Search for the cell housing the specified text and yield its (X, Y) center coordinate. 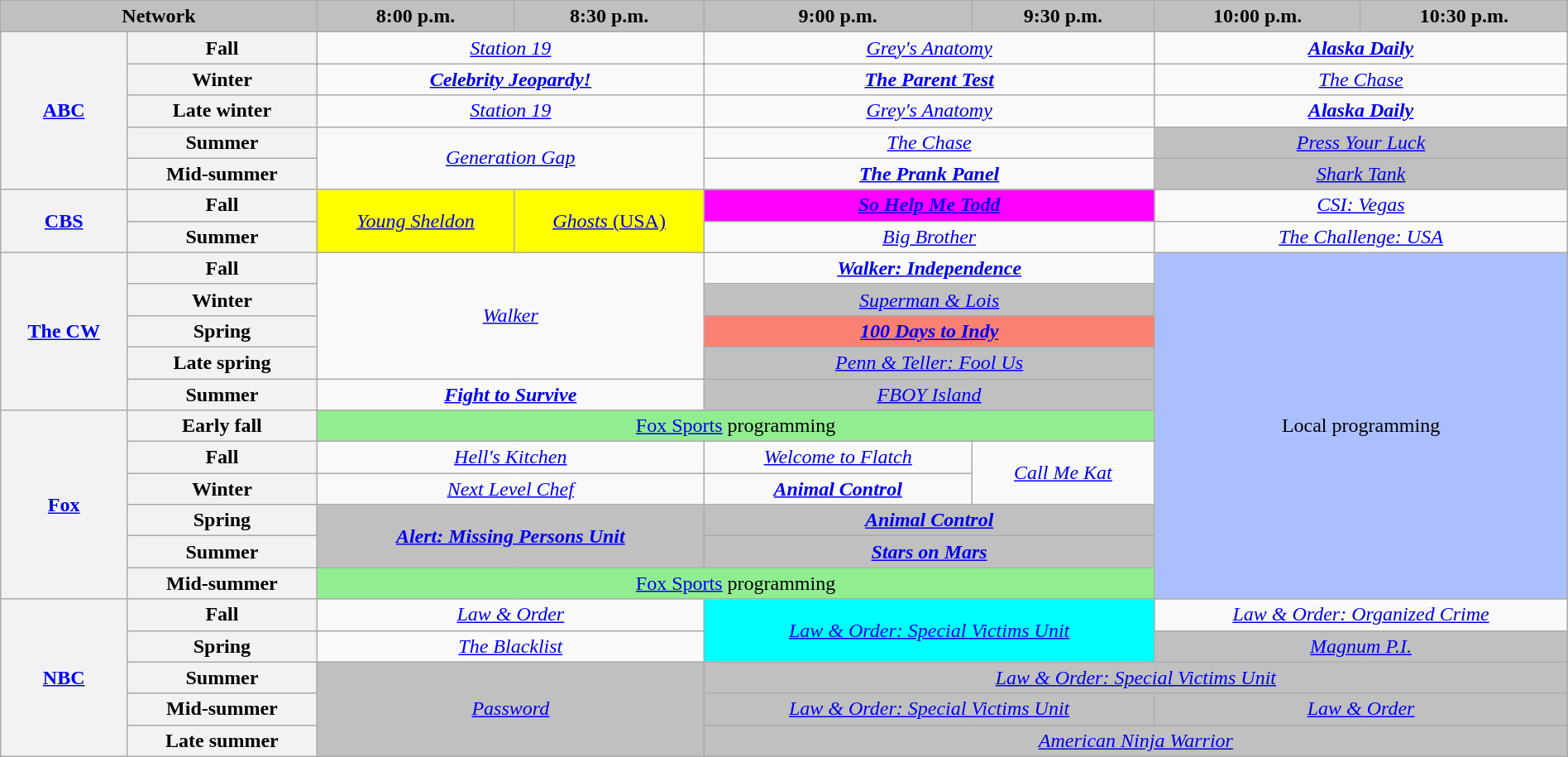
Celebrity Jeopardy! (510, 79)
Shark Tank (1361, 174)
Password (510, 709)
Late spring (222, 362)
Superman & Lois (929, 299)
Fox (65, 505)
Big Brother (929, 237)
The Parent Test (929, 79)
Late winter (222, 111)
Local programming (1361, 425)
Alert: Missing Persons Unit (510, 536)
100 Days to Indy (929, 331)
Stars on Mars (929, 552)
Generation Gap (510, 158)
So Help Me Todd (929, 205)
FBOY Island (929, 395)
Late summer (222, 740)
The Blacklist (510, 646)
The Prank Panel (929, 174)
Ghosts (USA) (610, 221)
9:30 p.m. (1064, 17)
The Challenge: USA (1361, 237)
10:00 p.m. (1258, 17)
Next Level Chef (510, 489)
CSI: Vegas (1361, 205)
Young Sheldon (415, 221)
9:00 p.m. (838, 17)
NBC (65, 678)
Hell's Kitchen (510, 458)
10:30 p.m. (1464, 17)
Law & Order: Organized Crime (1361, 615)
American Ninja Warrior (1135, 740)
8:00 p.m. (415, 17)
Press Your Luck (1361, 142)
Fight to Survive (510, 395)
ABC (65, 111)
8:30 p.m. (610, 17)
Call Me Kat (1064, 473)
The CW (65, 331)
Early fall (222, 426)
Network (159, 17)
Penn & Teller: Fool Us (929, 362)
Magnum P.I. (1361, 646)
Welcome to Flatch (838, 458)
Walker (510, 315)
CBS (65, 221)
Walker: Independence (929, 268)
